Locate the cell with the specified text and output its [x, y] center coordinate. 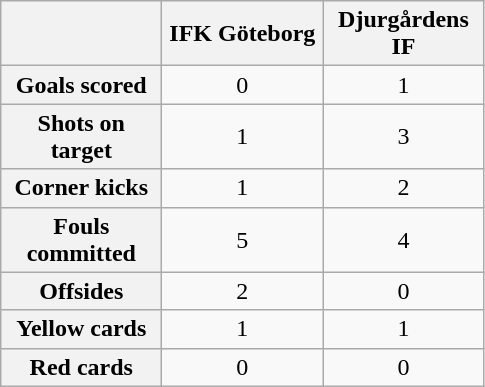
Yellow cards [82, 329]
Goals scored [82, 85]
Shots on target [82, 136]
IFK Göteborg [242, 34]
5 [242, 240]
Red cards [82, 367]
Fouls committed [82, 240]
4 [404, 240]
Offsides [82, 291]
Djurgårdens IF [404, 34]
Corner kicks [82, 188]
3 [404, 136]
